Identify which cell holds the provided text, then report its (X, Y) central coordinate. 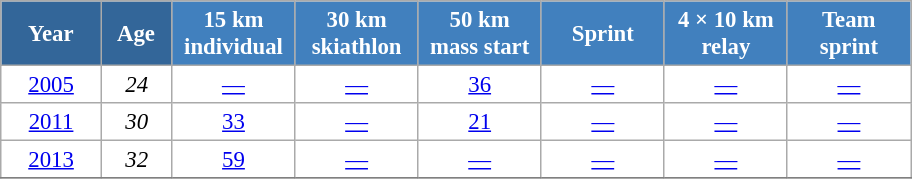
30 km skiathlon (356, 34)
15 km individual (234, 34)
Team sprint (848, 34)
2013 (52, 160)
33 (234, 122)
30 (136, 122)
2005 (52, 85)
21 (480, 122)
36 (480, 85)
32 (136, 160)
2011 (52, 122)
4 × 10 km relay (726, 34)
Sprint (602, 34)
59 (234, 160)
24 (136, 85)
50 km mass start (480, 34)
Age (136, 34)
Year (52, 34)
